Provide the [x, y] coordinate of the cell's center where the given text is located.  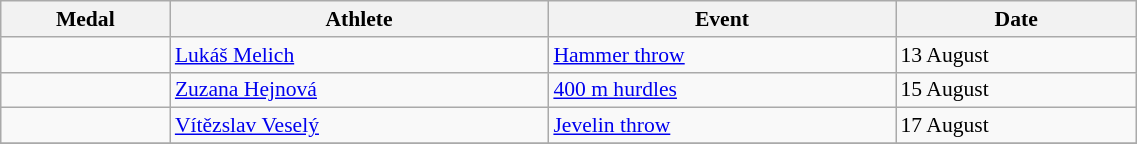
17 August [1016, 126]
Date [1016, 19]
400 m hurdles [722, 90]
Hammer throw [722, 55]
Lukáš Melich [360, 55]
13 August [1016, 55]
15 August [1016, 90]
Zuzana Hejnová [360, 90]
Event [722, 19]
Medal [86, 19]
Jevelin throw [722, 126]
Vítězslav Veselý [360, 126]
Athlete [360, 19]
